Capture the cell that displays the provided text and extract its (x, y) central coordinate. 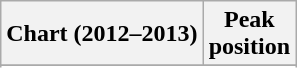
Peak position (249, 34)
Chart (2012–2013) (102, 34)
